Return (X, Y) of the center of cell containing provided text 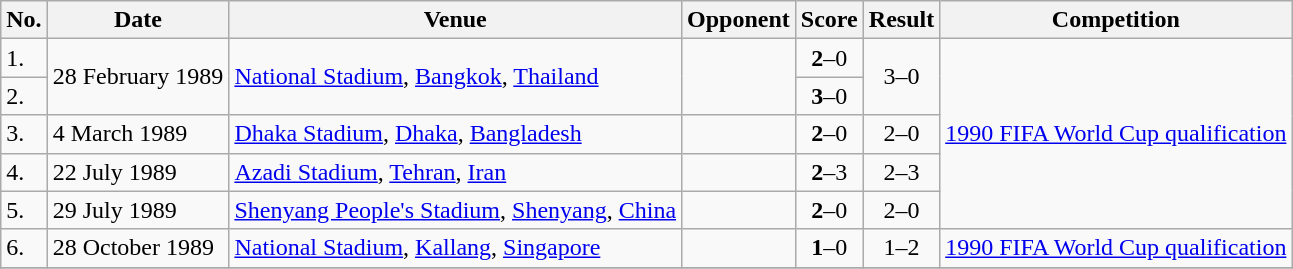
Shenyang People's Stadium, Shenyang, China (456, 210)
National Stadium, Bangkok, Thailand (456, 77)
No. (24, 20)
Date (138, 20)
3. (24, 134)
Venue (456, 20)
28 October 1989 (138, 248)
1–2 (901, 248)
1–0 (829, 248)
4 March 1989 (138, 134)
4. (24, 172)
Competition (1116, 20)
22 July 1989 (138, 172)
6. (24, 248)
Opponent (739, 20)
National Stadium, Kallang, Singapore (456, 248)
2. (24, 96)
Score (829, 20)
Dhaka Stadium, Dhaka, Bangladesh (456, 134)
28 February 1989 (138, 77)
Azadi Stadium, Tehran, Iran (456, 172)
1. (24, 58)
29 July 1989 (138, 210)
Result (901, 20)
5. (24, 210)
